Extract the [x, y] coordinate from the center of the cell holding the provided text.  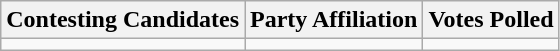
Contesting Candidates [123, 20]
Votes Polled [491, 20]
Party Affiliation [334, 20]
